From the cell containing the given text, extract its center point as [x, y] coordinate. 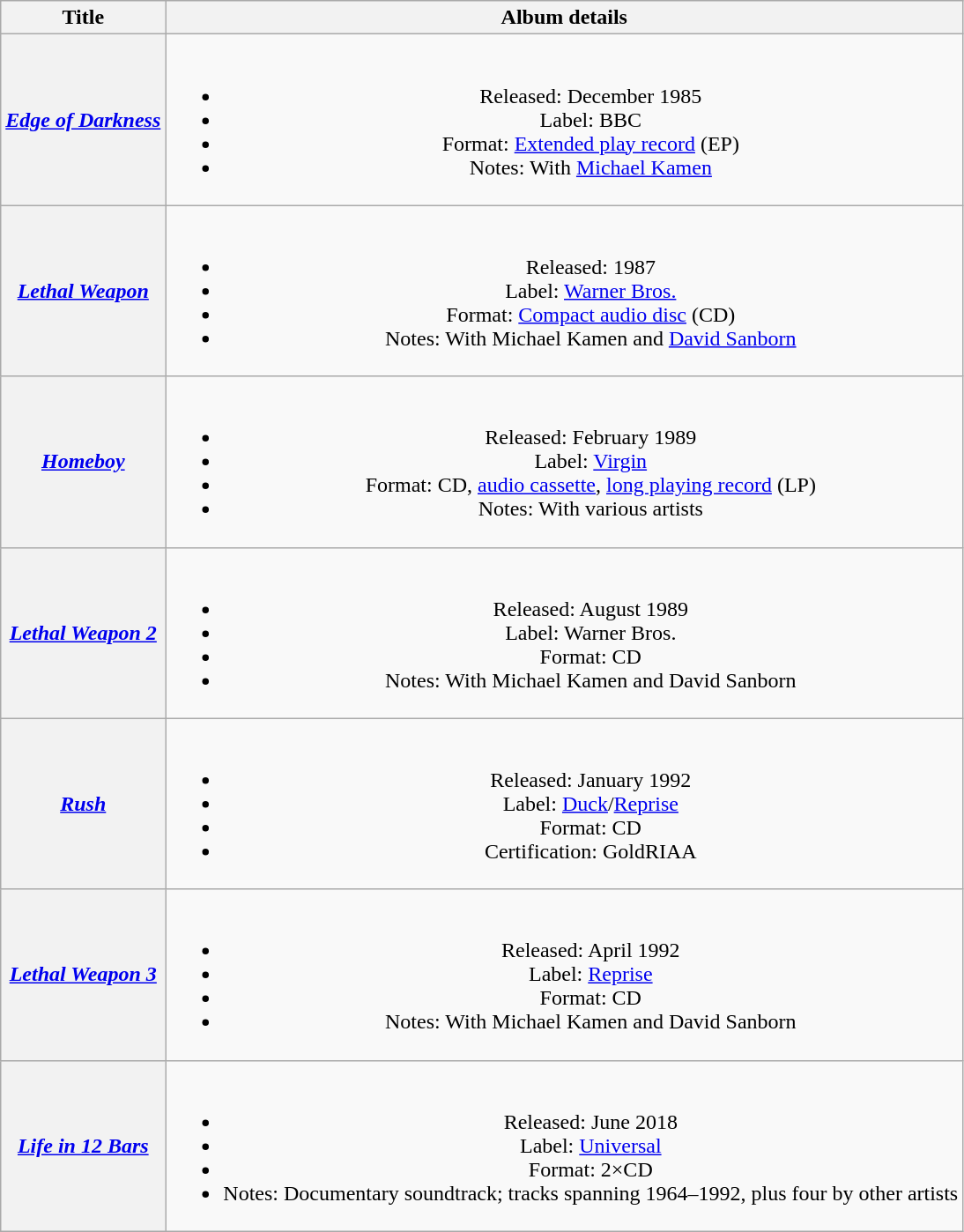
Lethal Weapon 3 [83, 975]
Title [83, 18]
Lethal Weapon 2 [83, 633]
Life in 12 Bars [83, 1146]
Released: April 1992Label: RepriseFormat: CDNotes: With Michael Kamen and David Sanborn [564, 975]
Released: June 2018Label: UniversalFormat: 2×CDNotes: Documentary soundtrack; tracks spanning 1964–1992, plus four by other artists [564, 1146]
Released: August 1989Label: Warner Bros.Format: CDNotes: With Michael Kamen and David Sanborn [564, 633]
Released: 1987Label: Warner Bros.Format: Compact audio disc (CD)Notes: With Michael Kamen and David Sanborn [564, 291]
Edge of Darkness [83, 120]
Released: February 1989Label: VirginFormat: CD, audio cassette, long playing record (LP)Notes: With various artists [564, 462]
Rush [83, 804]
Released: December 1985Label: BBCFormat: Extended play record (EP)Notes: With Michael Kamen [564, 120]
Released: January 1992Label: Duck/RepriseFormat: CDCertification: GoldRIAA [564, 804]
Lethal Weapon [83, 291]
Album details [564, 18]
Homeboy [83, 462]
